Pinpoint the cell where the given text exists, returning its [x, y] midpoint coordinate. 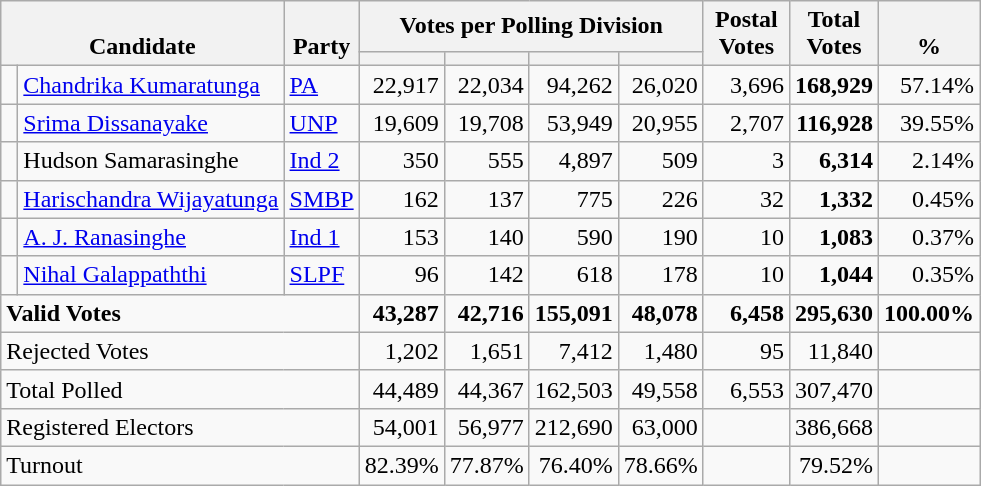
618 [574, 275]
11,840 [834, 351]
Nihal Galappaththi [151, 275]
4,897 [574, 161]
53,949 [574, 123]
95 [746, 351]
Hudson Samarasinghe [151, 161]
168,929 [834, 85]
1,083 [834, 237]
Valid Votes [180, 313]
PostalVotes [746, 34]
178 [660, 275]
155,091 [574, 313]
SLPF [322, 275]
0.35% [930, 275]
49,558 [660, 389]
509 [660, 161]
78.66% [660, 465]
43,287 [402, 313]
76.40% [574, 465]
94,262 [574, 85]
77.87% [486, 465]
54,001 [402, 427]
Total Votes [834, 34]
26,020 [660, 85]
39.55% [930, 123]
2,707 [746, 123]
Ind 1 [322, 237]
226 [660, 199]
Rejected Votes [180, 351]
0.37% [930, 237]
6,553 [746, 389]
162,503 [574, 389]
1,202 [402, 351]
350 [402, 161]
Candidate [142, 34]
555 [486, 161]
295,630 [834, 313]
Votes per Polling Division [531, 26]
140 [486, 237]
3 [746, 161]
44,489 [402, 389]
775 [574, 199]
Chandrika Kumaratunga [151, 85]
1,480 [660, 351]
6,458 [746, 313]
56,977 [486, 427]
Harischandra Wijayatunga [151, 199]
% [930, 34]
307,470 [834, 389]
44,367 [486, 389]
142 [486, 275]
162 [402, 199]
0.45% [930, 199]
42,716 [486, 313]
Turnout [180, 465]
Party [322, 34]
Ind 2 [322, 161]
212,690 [574, 427]
UNP [322, 123]
386,668 [834, 427]
Total Polled [180, 389]
A. J. Ranasinghe [151, 237]
1,332 [834, 199]
96 [402, 275]
590 [574, 237]
100.00% [930, 313]
22,917 [402, 85]
PA [322, 85]
1,651 [486, 351]
32 [746, 199]
Registered Electors [180, 427]
48,078 [660, 313]
SMBP [322, 199]
22,034 [486, 85]
20,955 [660, 123]
6,314 [834, 161]
190 [660, 237]
1,044 [834, 275]
Srima Dissanayake [151, 123]
79.52% [834, 465]
19,609 [402, 123]
137 [486, 199]
116,928 [834, 123]
63,000 [660, 427]
2.14% [930, 161]
82.39% [402, 465]
7,412 [574, 351]
19,708 [486, 123]
3,696 [746, 85]
153 [402, 237]
57.14% [930, 85]
